Extract the (X, Y) coordinate from the center of the cell holding the provided text.  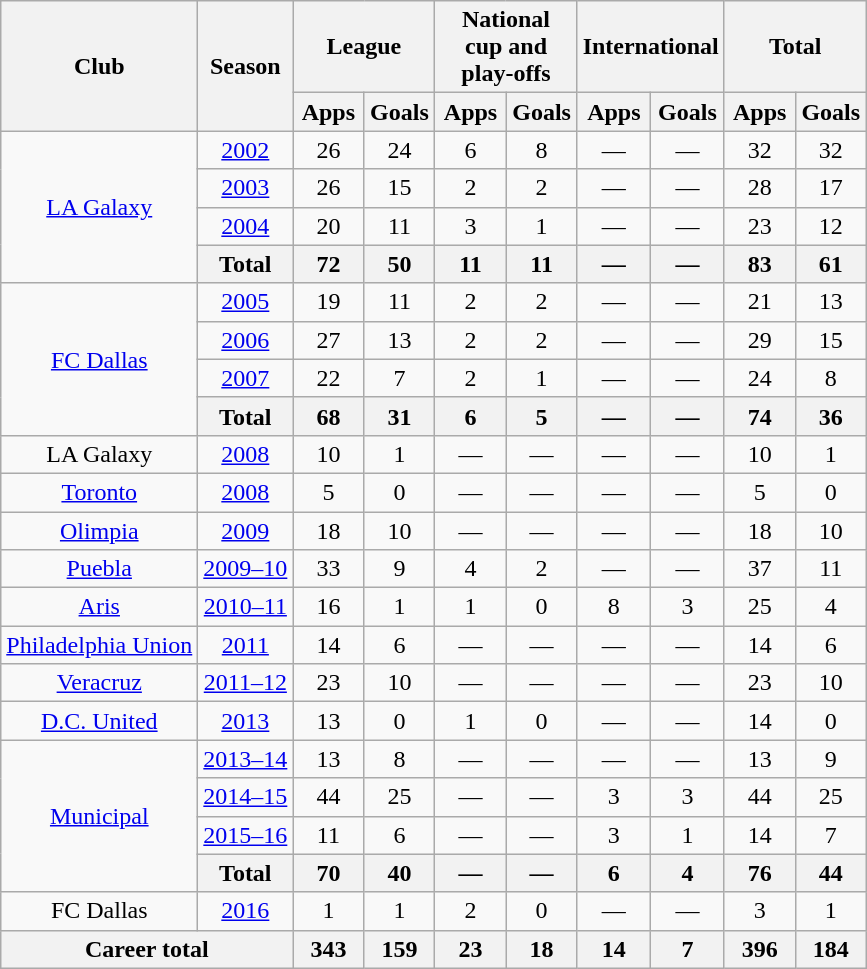
2015–16 (246, 835)
31 (400, 416)
2016 (246, 911)
Season (246, 66)
2013–14 (246, 759)
76 (760, 873)
Puebla (100, 569)
28 (760, 188)
2013 (246, 721)
National cup and play-offs (506, 47)
83 (760, 264)
12 (830, 226)
2006 (246, 340)
Olimpia (100, 531)
36 (830, 416)
22 (328, 378)
29 (760, 340)
League (364, 47)
16 (328, 607)
20 (328, 226)
2003 (246, 188)
61 (830, 264)
27 (328, 340)
Municipal (100, 816)
2005 (246, 302)
159 (400, 949)
2011 (246, 645)
40 (400, 873)
184 (830, 949)
68 (328, 416)
D.C. United (100, 721)
2014–15 (246, 797)
70 (328, 873)
Veracruz (100, 683)
2004 (246, 226)
Toronto (100, 492)
33 (328, 569)
2009–10 (246, 569)
2002 (246, 150)
343 (328, 949)
74 (760, 416)
Club (100, 66)
21 (760, 302)
International (650, 47)
50 (400, 264)
2007 (246, 378)
Career total (147, 949)
2009 (246, 531)
37 (760, 569)
19 (328, 302)
Aris (100, 607)
72 (328, 264)
Philadelphia Union (100, 645)
2010–11 (246, 607)
17 (830, 188)
2011–12 (246, 683)
396 (760, 949)
